Return (X, Y) of the center of cell containing provided text 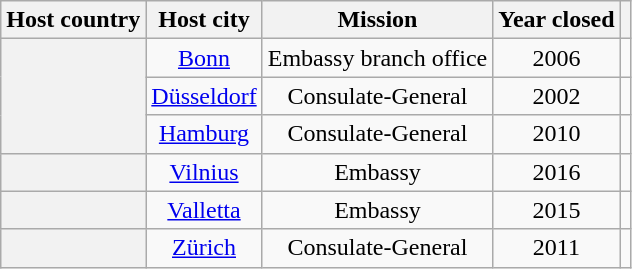
Mission (378, 20)
Embassy branch office (378, 58)
Valletta (204, 210)
Zürich (204, 248)
Hamburg (204, 134)
2011 (556, 248)
Bonn (204, 58)
2002 (556, 96)
2006 (556, 58)
Host country (74, 20)
2016 (556, 172)
Year closed (556, 20)
2010 (556, 134)
Düsseldorf (204, 96)
Host city (204, 20)
Vilnius (204, 172)
2015 (556, 210)
